Detect which cell encompasses the target text, then output its [X, Y] center coordinate. 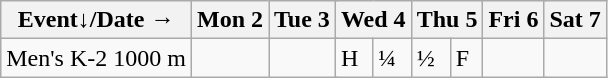
Tue 3 [302, 20]
¼ [392, 58]
Men's K-2 1000 m [96, 58]
Mon 2 [230, 20]
Event↓/Date → [96, 20]
½ [430, 58]
H [354, 58]
Thu 5 [447, 20]
F [466, 58]
Fri 6 [514, 20]
Wed 4 [373, 20]
Sat 7 [575, 20]
